From the cell containing the given text, extract its center point as (X, Y) coordinate. 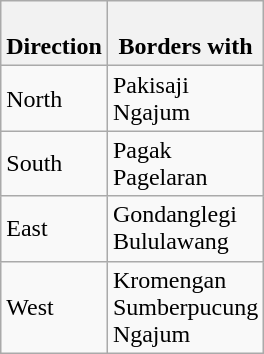
PakisajiNgajum (185, 98)
West (54, 307)
PagakPagelaran (185, 164)
Borders with (185, 34)
North (54, 98)
Direction (54, 34)
GondanglegiBululawang (185, 228)
East (54, 228)
South (54, 164)
KromenganSumberpucungNgajum (185, 307)
